Return [x, y] of the center of cell containing provided text 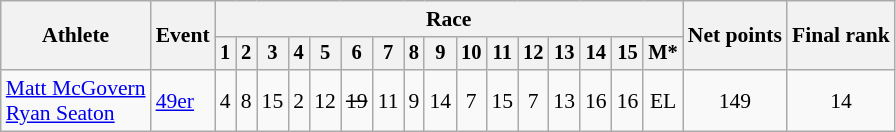
EL [662, 100]
6 [357, 54]
10 [471, 54]
Race [449, 19]
19 [357, 100]
1 [226, 54]
Net points [735, 36]
149 [735, 100]
M* [662, 54]
Matt McGovernRyan Seaton [76, 100]
3 [273, 54]
Event [183, 36]
Athlete [76, 36]
5 [325, 54]
Final rank [841, 36]
49er [183, 100]
